For the text-containing cell, return its midpoint in (X, Y) coordinate format. 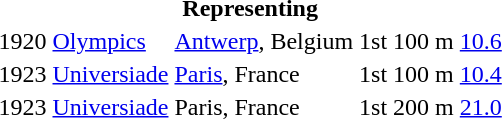
Universiade (110, 74)
Olympics (110, 41)
Antwerp, Belgium (264, 41)
Paris, France (264, 74)
